Determine the (x, y) coordinate at the center of the cell enclosing the given text.  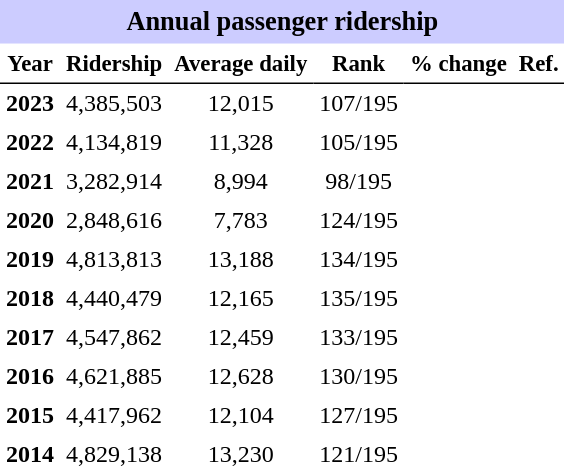
130/195 (358, 376)
11,328 (240, 142)
% change (458, 64)
135/195 (358, 298)
12,628 (240, 376)
8,994 (240, 182)
2020 (30, 220)
2,848,616 (114, 220)
12,459 (240, 338)
127/195 (358, 416)
Year (30, 64)
105/195 (358, 142)
2015 (30, 416)
Average daily (240, 64)
107/195 (358, 104)
4,547,862 (114, 338)
134/195 (358, 260)
4,417,962 (114, 416)
4,621,885 (114, 376)
7,783 (240, 220)
124/195 (358, 220)
4,134,819 (114, 142)
2023 (30, 104)
12,104 (240, 416)
12,015 (240, 104)
2016 (30, 376)
2017 (30, 338)
2018 (30, 298)
Ridership (114, 64)
2022 (30, 142)
2021 (30, 182)
4,440,479 (114, 298)
4,813,813 (114, 260)
13,188 (240, 260)
12,165 (240, 298)
2019 (30, 260)
Rank (358, 64)
133/195 (358, 338)
3,282,914 (114, 182)
4,385,503 (114, 104)
98/195 (358, 182)
